Pinpoint the cell where the given text exists, returning its (x, y) midpoint coordinate. 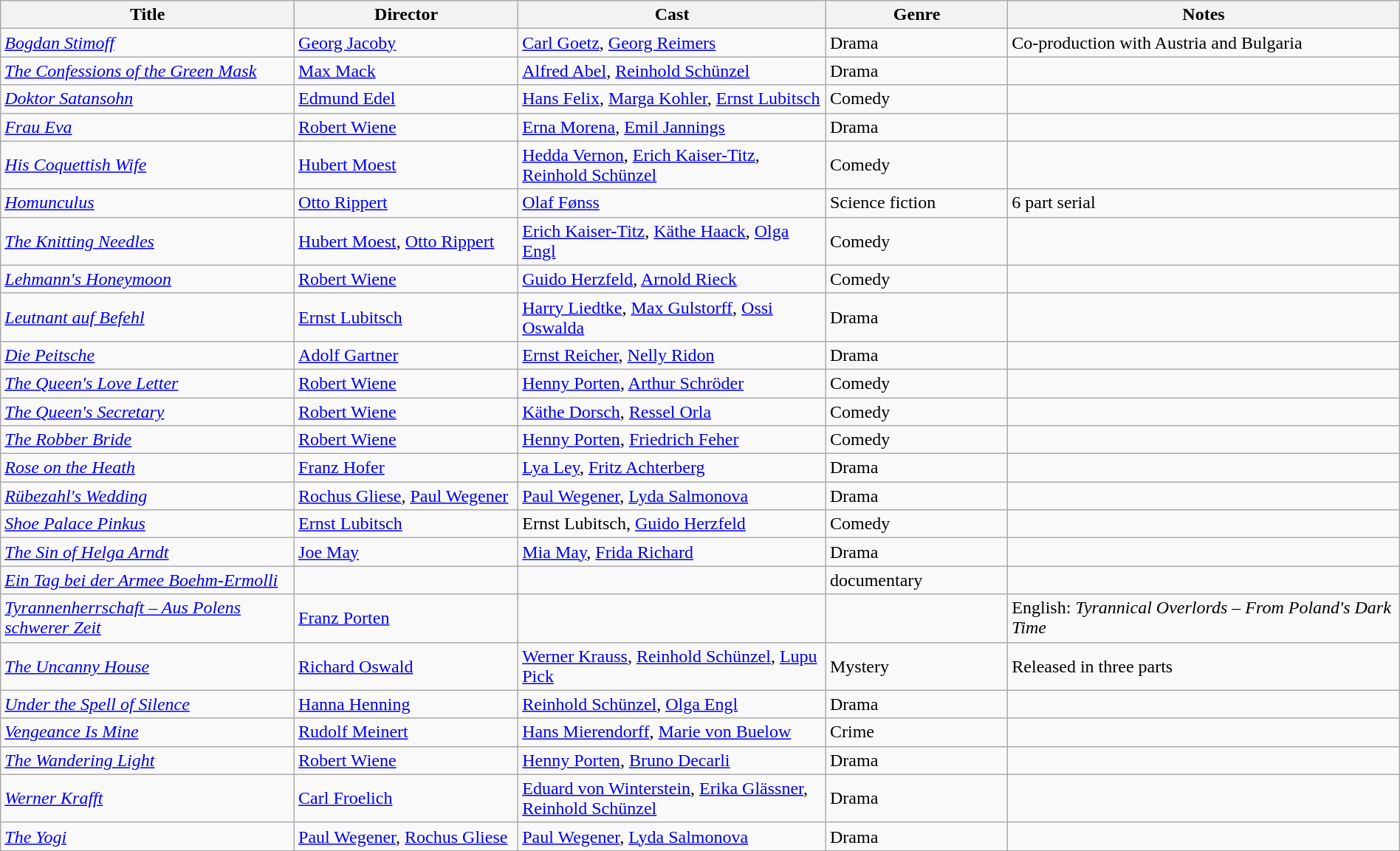
Joe May (406, 552)
Bogdan Stimoff (148, 43)
His Coquettish Wife (148, 165)
Ernst Reicher, Nelly Ridon (672, 355)
Erich Kaiser-Titz, Käthe Haack, Olga Engl (672, 241)
Carl Froelich (406, 799)
Werner Krafft (148, 799)
Käthe Dorsch, Ressel Orla (672, 411)
Crime (916, 732)
The Confessions of the Green Mask (148, 71)
Leutnant auf Befehl (148, 317)
Hubert Moest (406, 165)
Erna Morena, Emil Jannings (672, 127)
The Queen's Love Letter (148, 383)
Notes (1204, 15)
6 part serial (1204, 203)
The Sin of Helga Arndt (148, 552)
Max Mack (406, 71)
Lehmann's Honeymoon (148, 279)
The Wandering Light (148, 760)
Hans Mierendorff, Marie von Buelow (672, 732)
The Yogi (148, 836)
Adolf Gartner (406, 355)
Henny Porten, Arthur Schröder (672, 383)
Guido Herzfeld, Arnold Rieck (672, 279)
Rochus Gliese, Paul Wegener (406, 496)
Tyrannenherrschaft – Aus Polens schwerer Zeit (148, 619)
Hubert Moest, Otto Rippert (406, 241)
Olaf Fønss (672, 203)
Werner Krauss, Reinhold Schünzel, Lupu Pick (672, 666)
Eduard von Winterstein, Erika Glässner, Reinhold Schünzel (672, 799)
Genre (916, 15)
Richard Oswald (406, 666)
The Uncanny House (148, 666)
Released in three parts (1204, 666)
Co-production with Austria and Bulgaria (1204, 43)
Paul Wegener, Rochus Gliese (406, 836)
Title (148, 15)
Lya Ley, Fritz Achterberg (672, 468)
Shoe Palace Pinkus (148, 524)
Carl Goetz, Georg Reimers (672, 43)
Hans Felix, Marga Kohler, Ernst Lubitsch (672, 99)
Harry Liedtke, Max Gulstorff, Ossi Oswalda (672, 317)
The Queen's Secretary (148, 411)
Mia May, Frida Richard (672, 552)
Henny Porten, Bruno Decarli (672, 760)
Reinhold Schünzel, Olga Engl (672, 704)
Rose on the Heath (148, 468)
Under the Spell of Silence (148, 704)
Vengeance Is Mine (148, 732)
Rudolf Meinert (406, 732)
The Knitting Needles (148, 241)
Rübezahl's Wedding (148, 496)
Mystery (916, 666)
Director (406, 15)
Franz Hofer (406, 468)
Alfred Abel, Reinhold Schünzel (672, 71)
Franz Porten (406, 619)
Doktor Satansohn (148, 99)
English: Tyrannical Overlords – From Poland's Dark Time (1204, 619)
The Robber Bride (148, 440)
Homunculus (148, 203)
documentary (916, 580)
Edmund Edel (406, 99)
Henny Porten, Friedrich Feher (672, 440)
Ernst Lubitsch, Guido Herzfeld (672, 524)
Otto Rippert (406, 203)
Die Peitsche (148, 355)
Frau Eva (148, 127)
Science fiction (916, 203)
Georg Jacoby (406, 43)
Cast (672, 15)
Hedda Vernon, Erich Kaiser-Titz, Reinhold Schünzel (672, 165)
Ein Tag bei der Armee Boehm-Ermolli (148, 580)
Hanna Henning (406, 704)
